Extract the [X, Y] coordinate from the center of the cell holding the provided text.  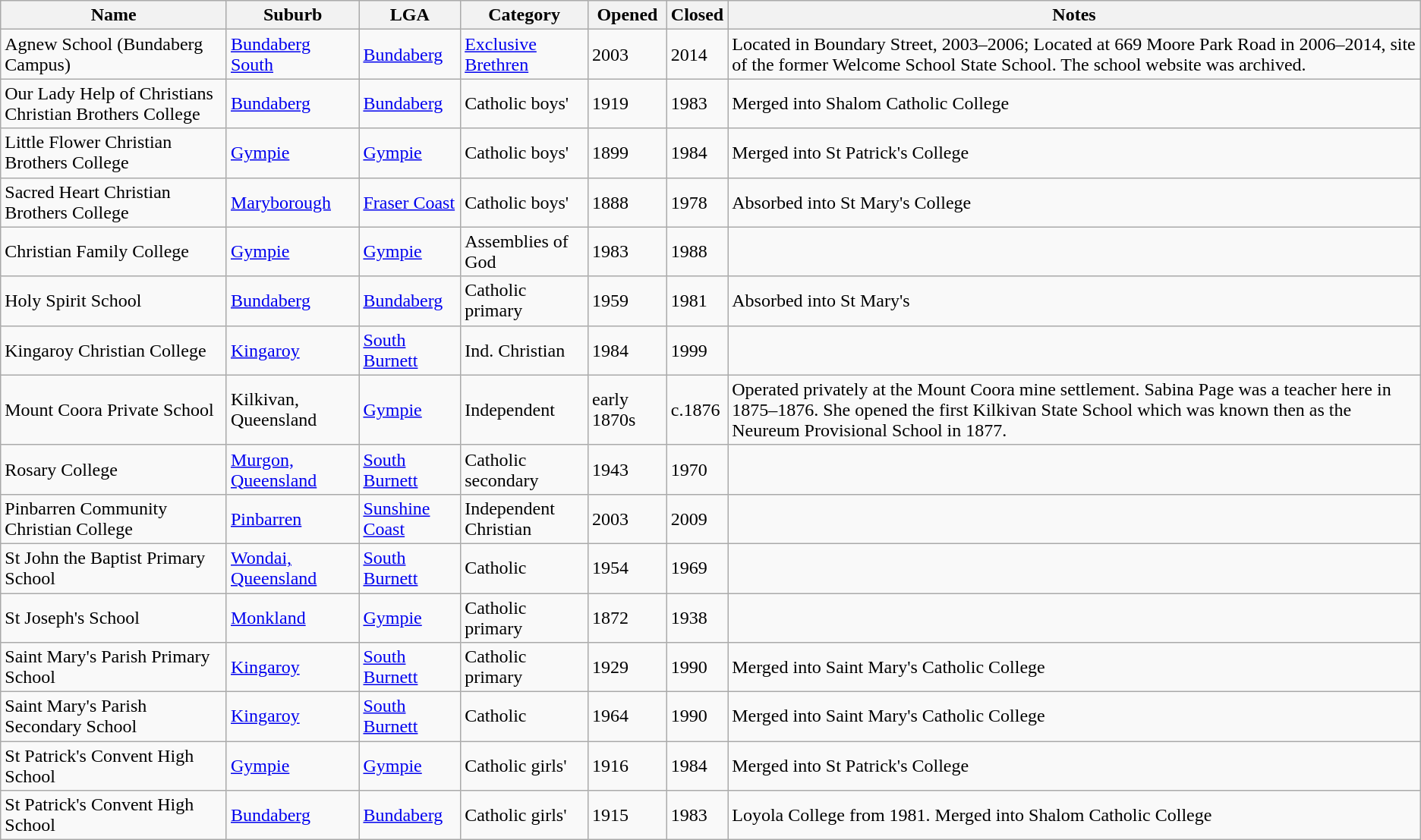
St Joseph's School [114, 618]
Suburb [292, 15]
Pinbarren [292, 519]
1916 [628, 766]
Saint Mary's Parish Primary School [114, 668]
Exclusive Brethren [525, 55]
Absorbed into St Mary's College [1075, 202]
Holy Spirit School [114, 300]
Fraser Coast [410, 202]
Notes [1075, 15]
1938 [697, 618]
Bundaberg South [292, 55]
Our Lady Help of Christians Christian Brothers College [114, 103]
Kingaroy Christian College [114, 351]
1872 [628, 618]
Mount Coora Private School [114, 410]
1929 [628, 668]
Independent [525, 410]
Sacred Heart Christian Brothers College [114, 202]
Independent Christian [525, 519]
Maryborough [292, 202]
Rosary College [114, 469]
Christian Family College [114, 252]
Saint Mary's Parish Secondary School [114, 716]
1943 [628, 469]
1981 [697, 300]
Absorbed into St Mary's [1075, 300]
Opened [628, 15]
Agnew School (Bundaberg Campus) [114, 55]
Little Flower Christian Brothers College [114, 153]
Ind. Christian [525, 351]
Kilkivan, Queensland [292, 410]
1964 [628, 716]
LGA [410, 15]
Closed [697, 15]
Assemblies of God [525, 252]
Sunshine Coast [410, 519]
c.1876 [697, 410]
1888 [628, 202]
Merged into Shalom Catholic College [1075, 103]
1999 [697, 351]
1899 [628, 153]
1959 [628, 300]
Name [114, 15]
Pinbarren Community Christian College [114, 519]
1915 [628, 815]
early 1870s [628, 410]
1969 [697, 568]
2014 [697, 55]
2009 [697, 519]
Loyola College from 1981. Merged into Shalom Catholic College [1075, 815]
1919 [628, 103]
1988 [697, 252]
Category [525, 15]
1970 [697, 469]
St John the Baptist Primary School [114, 568]
Catholic secondary [525, 469]
Murgon, Queensland [292, 469]
Monkland [292, 618]
Wondai, Queensland [292, 568]
1978 [697, 202]
1954 [628, 568]
